Find where the given text appears and provide that cell's center as (x, y) coordinate. 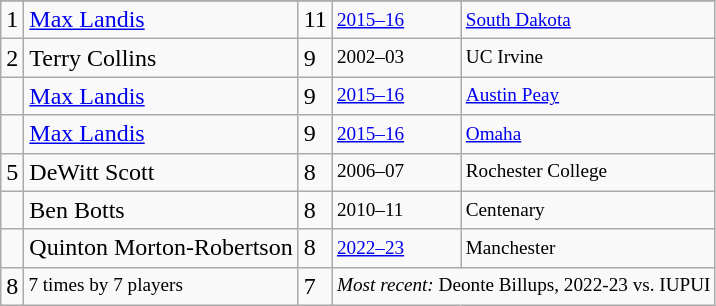
2002–03 (396, 58)
Quinton Morton-Robertson (161, 248)
Ben Botts (161, 210)
Terry Collins (161, 58)
2010–11 (396, 210)
2022–23 (396, 248)
7 (315, 286)
11 (315, 20)
Centenary (588, 210)
UC Irvine (588, 58)
South Dakota (588, 20)
Omaha (588, 134)
2 (12, 58)
2006–07 (396, 172)
Rochester College (588, 172)
Most recent: Deonte Billups, 2022-23 vs. IUPUI (524, 286)
7 times by 7 players (161, 286)
Austin Peay (588, 96)
5 (12, 172)
1 (12, 20)
Manchester (588, 248)
DeWitt Scott (161, 172)
